Scan for the cell matching the given text and deliver its (X, Y) coordinate at center. 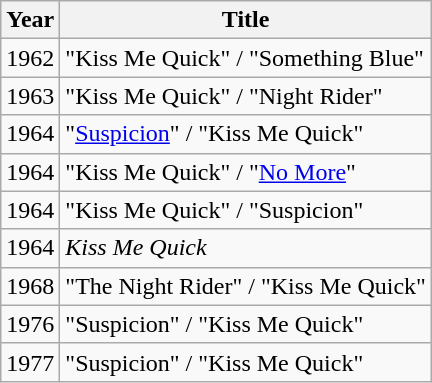
1962 (30, 58)
"Kiss Me Quick" / "Something Blue" (246, 58)
Title (246, 20)
1977 (30, 362)
Year (30, 20)
"The Night Rider" / "Kiss Me Quick" (246, 286)
1968 (30, 286)
1963 (30, 96)
"Kiss Me Quick" / "No More" (246, 172)
1976 (30, 324)
Kiss Me Quick (246, 248)
"Kiss Me Quick" / "Suspicion" (246, 210)
"Kiss Me Quick" / "Night Rider" (246, 96)
